Extract the [x, y] coordinate from the center of the cell holding the provided text.  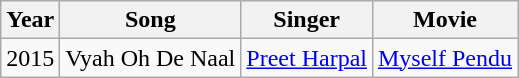
Preet Harpal [307, 58]
Movie [444, 20]
Year [30, 20]
Vyah Oh De Naal [150, 58]
Song [150, 20]
2015 [30, 58]
Singer [307, 20]
Myself Pendu [444, 58]
